Determine the [x, y] coordinate at the center of the cell enclosing the given text.  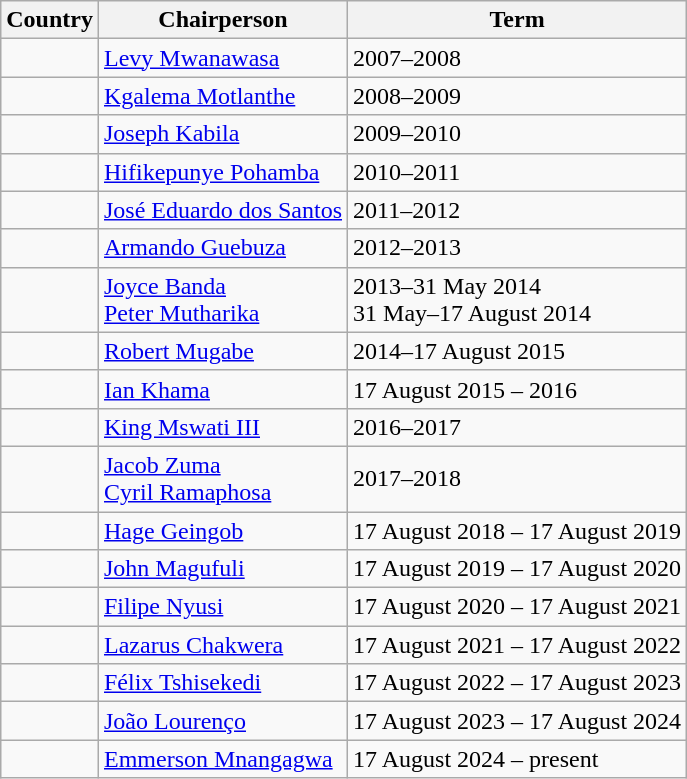
John Magufuli [222, 569]
Chairperson [222, 20]
Robert Mugabe [222, 351]
2017–2018 [518, 478]
2016–2017 [518, 427]
Hifikepunye Pohamba [222, 172]
2012–2013 [518, 248]
2011–2012 [518, 210]
Joseph Kabila [222, 134]
2008–2009 [518, 96]
2014–17 August 2015 [518, 351]
Joyce BandaPeter Mutharika [222, 300]
José Eduardo dos Santos [222, 210]
Ian Khama [222, 389]
17 August 2020 – 17 August 2021 [518, 607]
17 August 2022 – 17 August 2023 [518, 683]
Country [50, 20]
17 August 2019 – 17 August 2020 [518, 569]
Term [518, 20]
17 August 2018 – 17 August 2019 [518, 531]
2010–2011 [518, 172]
João Lourenço [222, 721]
2013–31 May 201431 May–17 August 2014 [518, 300]
2009–2010 [518, 134]
Jacob ZumaCyril Ramaphosa [222, 478]
Félix Tshisekedi [222, 683]
Armando Guebuza [222, 248]
17 August 2023 – 17 August 2024 [518, 721]
Emmerson Mnangagwa [222, 759]
King Mswati III [222, 427]
Kgalema Motlanthe [222, 96]
Filipe Nyusi [222, 607]
Lazarus Chakwera [222, 645]
2007–2008 [518, 58]
17 August 2021 – 17 August 2022 [518, 645]
Levy Mwanawasa [222, 58]
17 August 2024 – present [518, 759]
Hage Geingob [222, 531]
17 August 2015 – 2016 [518, 389]
